Return (x, y) of the center of cell containing provided text 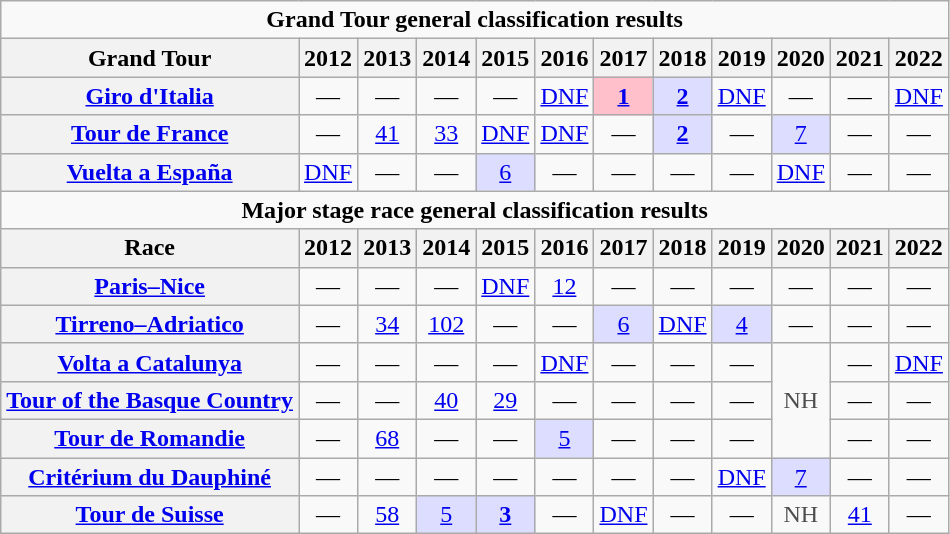
33 (446, 134)
Vuelta a España (150, 172)
68 (388, 438)
Tour de Romandie (150, 438)
4 (742, 324)
Volta a Catalunya (150, 362)
Tirreno–Adriatico (150, 324)
1 (624, 96)
Critérium du Dauphiné (150, 477)
Giro d'Italia (150, 96)
29 (506, 400)
58 (388, 515)
102 (446, 324)
34 (388, 324)
Tour de Suisse (150, 515)
3 (506, 515)
Tour de France (150, 134)
Race (150, 248)
Paris–Nice (150, 286)
40 (446, 400)
Major stage race general classification results (475, 210)
Grand Tour general classification results (475, 20)
12 (564, 286)
Tour of the Basque Country (150, 400)
Grand Tour (150, 58)
